Find where the given text appears and provide that cell's center as [x, y] coordinate. 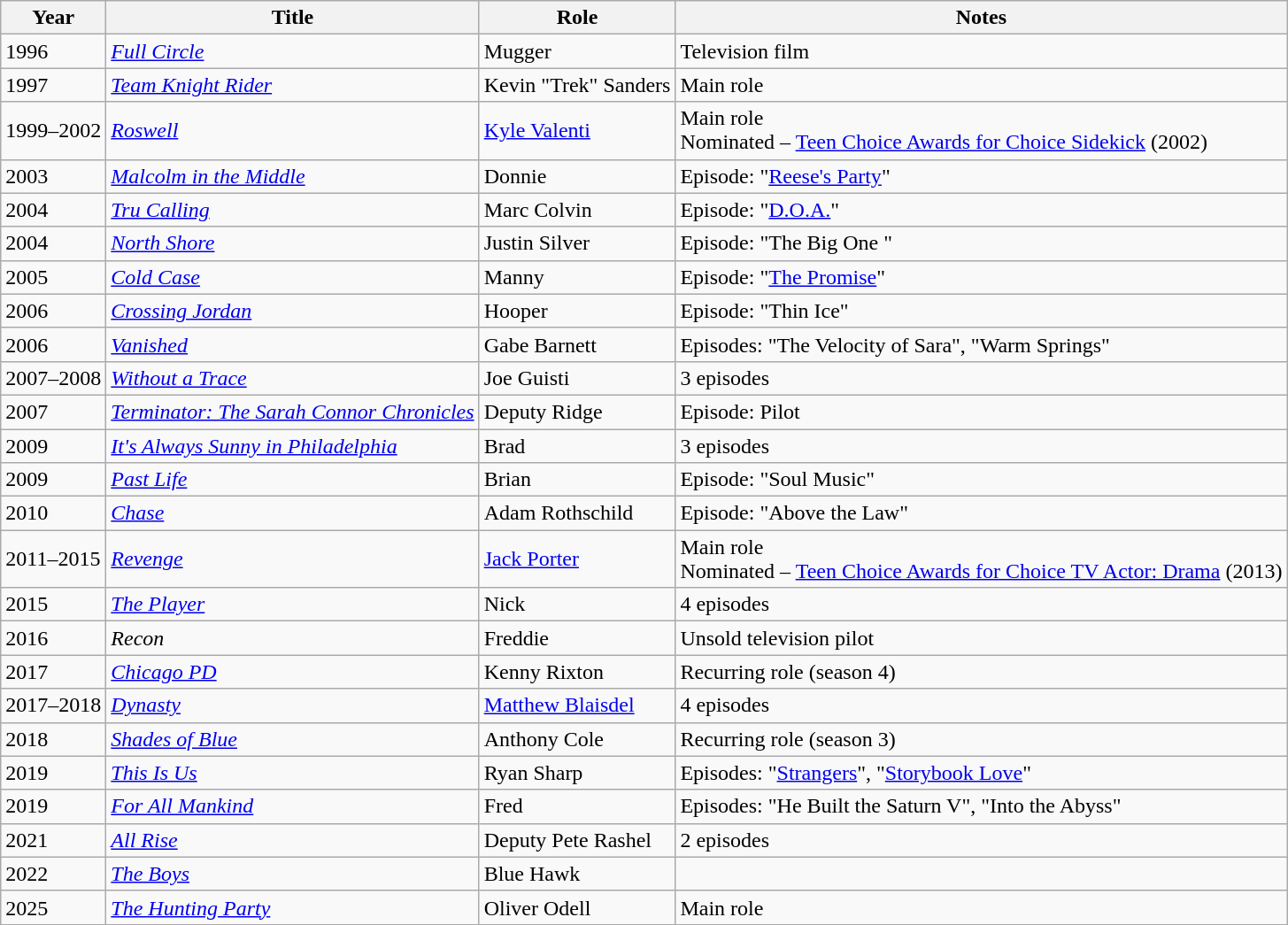
2017 [53, 672]
Episode: "Reese's Party" [981, 176]
Chicago PD [292, 672]
Jack Porter [577, 559]
Dynasty [292, 705]
The Boys [292, 874]
2011–2015 [53, 559]
Matthew Blaisdel [577, 705]
Ryan Sharp [577, 773]
Episode: "Thin Ice" [981, 311]
Episodes: "The Velocity of Sara", "Warm Springs" [981, 344]
Episode: "The Promise" [981, 277]
Joe Guisti [577, 378]
Justin Silver [577, 243]
It's Always Sunny in Philadelphia [292, 445]
Terminator: The Sarah Connor Chronicles [292, 412]
Anthony Cole [577, 739]
Kenny Rixton [577, 672]
Kevin "Trek" Sanders [577, 85]
2018 [53, 739]
Adam Rothschild [577, 513]
Episode: "Soul Music" [981, 480]
Freddie [577, 638]
Tru Calling [292, 210]
Chase [292, 513]
Television film [981, 51]
Recon [292, 638]
Brad [577, 445]
1997 [53, 85]
1999–2002 [53, 131]
Nick [577, 605]
Shades of Blue [292, 739]
Without a Trace [292, 378]
Full Circle [292, 51]
Recurring role (season 4) [981, 672]
2007–2008 [53, 378]
Brian [577, 480]
1996 [53, 51]
North Shore [292, 243]
2022 [53, 874]
Deputy Ridge [577, 412]
Revenge [292, 559]
2 episodes [981, 840]
2025 [53, 907]
This Is Us [292, 773]
Malcolm in the Middle [292, 176]
The Player [292, 605]
2016 [53, 638]
Gabe Barnett [577, 344]
2005 [53, 277]
2003 [53, 176]
Kyle Valenti [577, 131]
Roswell [292, 131]
Manny [577, 277]
Main roleNominated – Teen Choice Awards for Choice TV Actor: Drama (2013) [981, 559]
Title [292, 18]
Role [577, 18]
Year [53, 18]
Blue Hawk [577, 874]
Unsold television pilot [981, 638]
Marc Colvin [577, 210]
For All Mankind [292, 806]
Cold Case [292, 277]
Past Life [292, 480]
2017–2018 [53, 705]
Recurring role (season 3) [981, 739]
Vanished [292, 344]
Episode: "D.O.A." [981, 210]
2021 [53, 840]
2007 [53, 412]
Deputy Pete Rashel [577, 840]
Team Knight Rider [292, 85]
Notes [981, 18]
Episode: "Above the Law" [981, 513]
Main roleNominated – Teen Choice Awards for Choice Sidekick (2002) [981, 131]
Oliver Odell [577, 907]
All Rise [292, 840]
Mugger [577, 51]
Crossing Jordan [292, 311]
Episodes: "He Built the Saturn V", "Into the Abyss" [981, 806]
Fred [577, 806]
Episode: "The Big One " [981, 243]
The Hunting Party [292, 907]
2010 [53, 513]
Episode: Pilot [981, 412]
Hooper [577, 311]
2015 [53, 605]
Episodes: "Strangers", "Storybook Love" [981, 773]
Donnie [577, 176]
